Detect which cell encompasses the target text, then output its [X, Y] center coordinate. 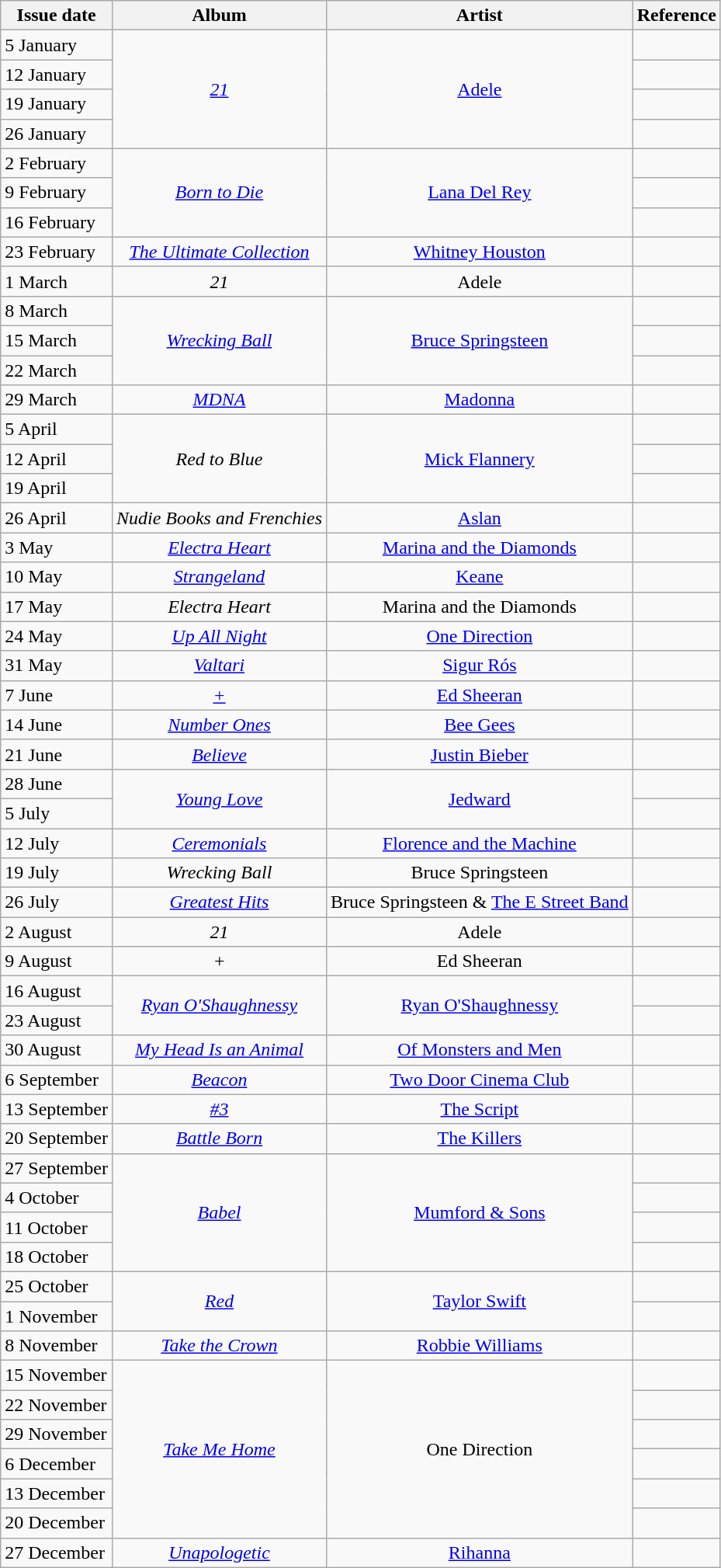
19 April [57, 488]
19 January [57, 104]
Album [219, 16]
Robbie Williams [480, 1346]
The Ultimate Collection [219, 252]
27 December [57, 1552]
Valtari [219, 666]
13 December [57, 1493]
16 February [57, 222]
Greatest Hits [219, 902]
12 January [57, 75]
30 August [57, 1050]
Red [219, 1301]
11 October [57, 1227]
5 January [57, 45]
Jedward [480, 798]
Mumford & Sons [480, 1212]
Strangeland [219, 577]
2 February [57, 163]
#3 [219, 1109]
24 May [57, 636]
The Killers [480, 1139]
Nudie Books and Frenchies [219, 518]
Up All Night [219, 636]
Young Love [219, 798]
14 June [57, 725]
15 November [57, 1375]
21 June [57, 754]
5 April [57, 429]
Madonna [480, 400]
Sigur Rós [480, 666]
1 March [57, 281]
8 March [57, 311]
Mick Flannery [480, 459]
Reference [677, 16]
Take the Crown [219, 1346]
20 December [57, 1523]
Number Ones [219, 725]
23 August [57, 1020]
20 September [57, 1139]
4 October [57, 1198]
8 November [57, 1346]
25 October [57, 1286]
Babel [219, 1212]
My Head Is an Animal [219, 1050]
9 February [57, 193]
Lana Del Rey [480, 193]
Issue date [57, 16]
MDNA [219, 400]
Artist [480, 16]
6 December [57, 1464]
12 July [57, 843]
22 March [57, 370]
Justin Bieber [480, 754]
26 July [57, 902]
Believe [219, 754]
Take Me Home [219, 1449]
Unapologetic [219, 1552]
6 September [57, 1080]
26 January [57, 134]
Ceremonials [219, 843]
29 November [57, 1434]
16 August [57, 991]
12 April [57, 459]
17 May [57, 607]
Two Door Cinema Club [480, 1080]
9 August [57, 961]
13 September [57, 1109]
Beacon [219, 1080]
10 May [57, 577]
23 February [57, 252]
Battle Born [219, 1139]
3 May [57, 548]
18 October [57, 1257]
Keane [480, 577]
Bee Gees [480, 725]
31 May [57, 666]
22 November [57, 1405]
Bruce Springsteen & The E Street Band [480, 902]
Red to Blue [219, 459]
Born to Die [219, 193]
1 November [57, 1316]
Of Monsters and Men [480, 1050]
Florence and the Machine [480, 843]
15 March [57, 340]
Whitney Houston [480, 252]
26 April [57, 518]
19 July [57, 873]
27 September [57, 1168]
The Script [480, 1109]
29 March [57, 400]
28 June [57, 784]
Aslan [480, 518]
7 June [57, 695]
Taylor Swift [480, 1301]
Rihanna [480, 1552]
5 July [57, 813]
2 August [57, 932]
